Search for the cell housing the specified text and yield its [x, y] center coordinate. 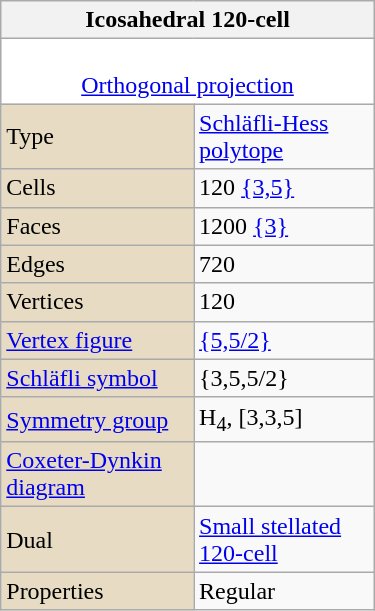
Regular [284, 591]
Dual [98, 540]
Cells [98, 188]
Orthogonal projection [188, 72]
Symmetry group [98, 419]
120 [284, 302]
Vertices [98, 302]
H4, [3,3,5] [284, 419]
Vertex figure [98, 340]
120 {3,5} [284, 188]
720 [284, 264]
1200 {3} [284, 226]
{3,5,5/2} [284, 378]
Schläfli symbol [98, 378]
Icosahedral 120-cell [188, 20]
Schläfli-Hess polytope [284, 136]
Coxeter-Dynkin diagram [98, 474]
Small stellated 120-cell [284, 540]
Type [98, 136]
Properties [98, 591]
{5,5/2} [284, 340]
Edges [98, 264]
Faces [98, 226]
